Provide the (x, y) coordinate of the cell's center where the given text is located.  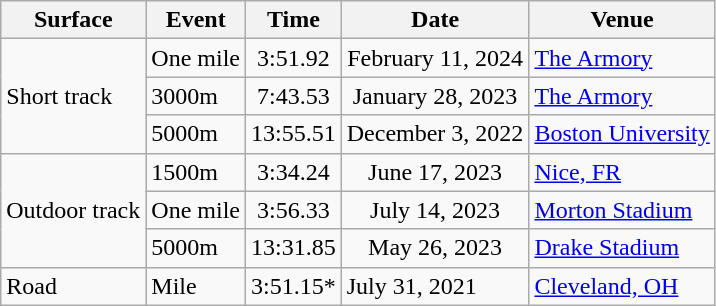
Outdoor track (74, 210)
3:51.15* (293, 286)
Mile (196, 286)
May 26, 2023 (435, 248)
Nice, FR (622, 172)
February 11, 2024 (435, 58)
Surface (74, 20)
1500m (196, 172)
Cleveland, OH (622, 286)
December 3, 2022 (435, 134)
Date (435, 20)
7:43.53 (293, 96)
13:31.85 (293, 248)
3:34.24 (293, 172)
Event (196, 20)
June 17, 2023 (435, 172)
3:56.33 (293, 210)
Morton Stadium (622, 210)
3:51.92 (293, 58)
13:55.51 (293, 134)
July 14, 2023 (435, 210)
January 28, 2023 (435, 96)
Drake Stadium (622, 248)
3000m (196, 96)
July 31, 2021 (435, 286)
Venue (622, 20)
Boston University (622, 134)
Short track (74, 96)
Road (74, 286)
Time (293, 20)
